Scan for the cell matching the given text and deliver its [X, Y] coordinate at center. 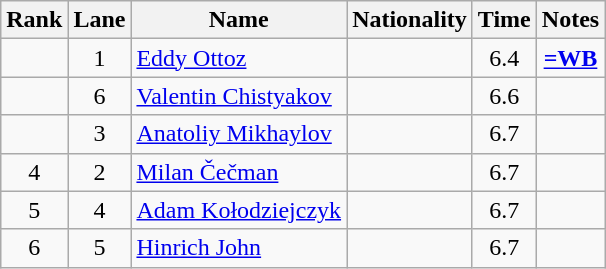
3 [100, 134]
Anatoliy Mikhaylov [239, 134]
6.4 [504, 58]
2 [100, 172]
Eddy Ottoz [239, 58]
6.6 [504, 96]
Notes [570, 20]
1 [100, 58]
Valentin Chistyakov [239, 96]
Name [239, 20]
Nationality [410, 20]
Rank [34, 20]
Lane [100, 20]
Adam Kołodziejczyk [239, 210]
Milan Čečman [239, 172]
=WB [570, 58]
Hinrich John [239, 248]
Time [504, 20]
